Output the [X, Y] coordinate of the center of the cell containing the given text.  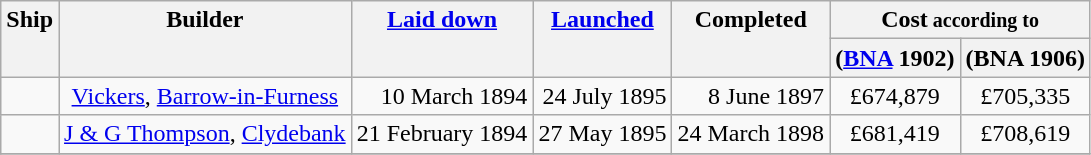
£674,879 [895, 96]
27 May 1895 [602, 134]
J & G Thompson, Clydebank [206, 134]
21 February 1894 [442, 134]
Laid down [442, 39]
Builder [206, 39]
Ship [30, 39]
(BNA 1906) [1025, 58]
Launched [602, 39]
(BNA 1902) [895, 58]
Vickers, Barrow-in-Furness [206, 96]
£681,419 [895, 134]
£705,335 [1025, 96]
£708,619 [1025, 134]
Completed [751, 39]
8 June 1897 [751, 96]
Cost according to [960, 20]
10 March 1894 [442, 96]
24 March 1898 [751, 134]
24 July 1895 [602, 96]
